Output the [X, Y] coordinate of the center of the cell containing the given text.  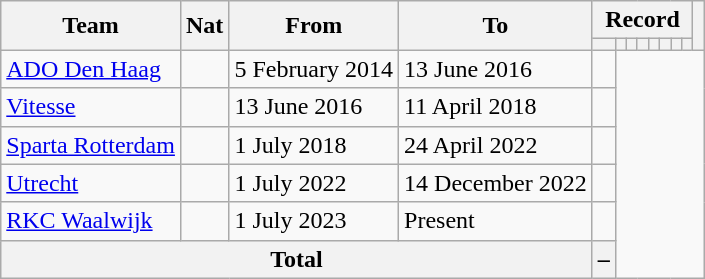
RKC Waalwijk [91, 221]
1 July 2023 [314, 221]
1 July 2022 [314, 183]
Nat [204, 26]
Vitesse [91, 107]
24 April 2022 [496, 145]
Record [642, 20]
ADO Den Haag [91, 69]
Present [496, 221]
Sparta Rotterdam [91, 145]
14 December 2022 [496, 183]
From [314, 26]
1 July 2018 [314, 145]
Total [296, 259]
11 April 2018 [496, 107]
5 February 2014 [314, 69]
Team [91, 26]
Utrecht [91, 183]
To [496, 26]
– [604, 259]
